Pinpoint the cell where the given text exists, returning its [X, Y] midpoint coordinate. 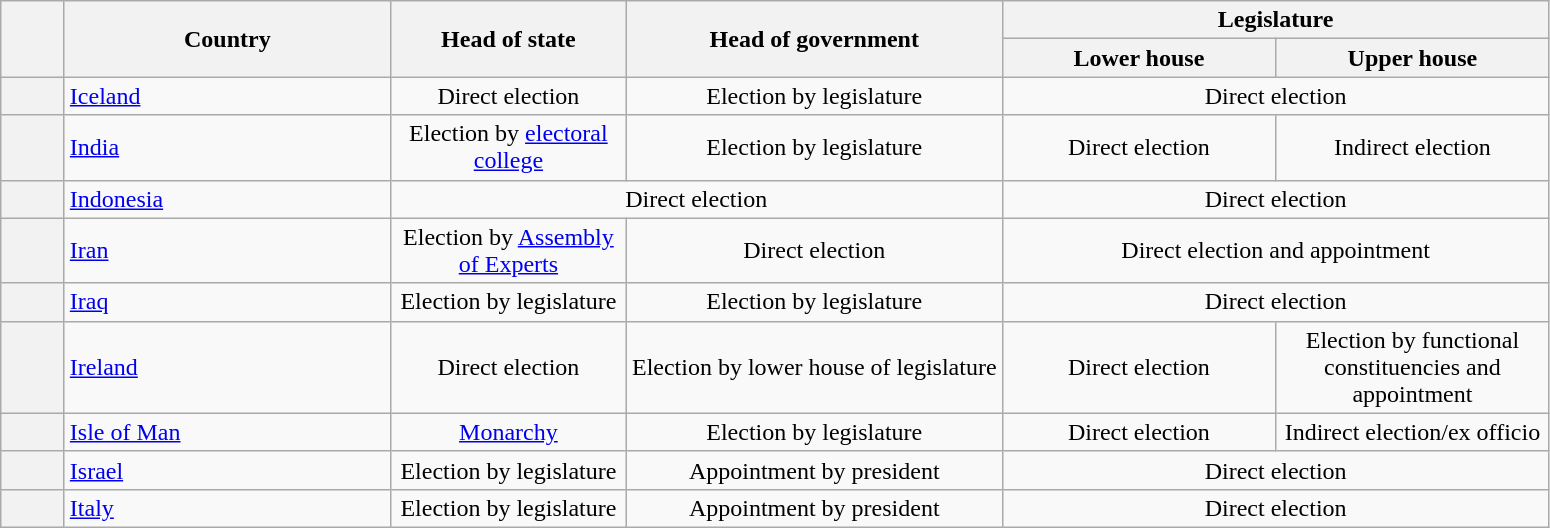
Indonesia [227, 199]
Country [227, 39]
Iran [227, 250]
Monarchy [508, 432]
Ireland [227, 367]
India [227, 148]
Lower house [1139, 58]
Indirect election [1413, 148]
Legislature [1276, 20]
Election by Assembly of Experts [508, 250]
Head of state [508, 39]
Direct election and appointment [1276, 250]
Iceland [227, 96]
Election by functional constituencies and appointment [1413, 367]
Election by electoral college [508, 148]
Election by lower house of legislature [814, 367]
Israel [227, 470]
Head of government [814, 39]
Upper house [1413, 58]
Indirect election/ex officio [1413, 432]
Isle of Man [227, 432]
Italy [227, 508]
Iraq [227, 302]
